Provide the (X, Y) coordinate of the cell's center where the given text is located.  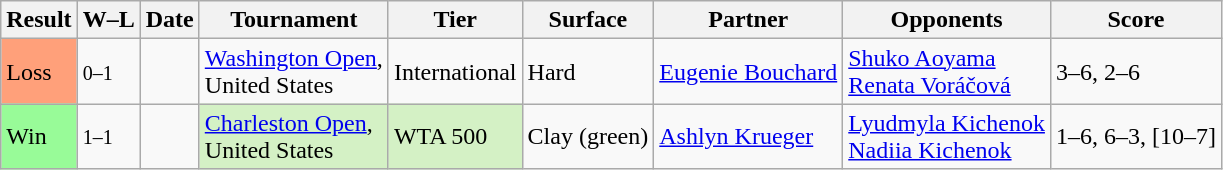
0–1 (108, 72)
Opponents (947, 20)
Tournament (294, 20)
Result (39, 20)
Eugenie Bouchard (748, 72)
Surface (588, 20)
Charleston Open, United States (294, 136)
1–6, 6–3, [10–7] (1136, 136)
Washington Open, United States (294, 72)
Lyudmyla Kichenok Nadiia Kichenok (947, 136)
Tier (455, 20)
Hard (588, 72)
Partner (748, 20)
Shuko Aoyama Renata Voráčová (947, 72)
Ashlyn Krueger (748, 136)
3–6, 2–6 (1136, 72)
Date (170, 20)
WTA 500 (455, 136)
W–L (108, 20)
Clay (green) (588, 136)
Loss (39, 72)
Score (1136, 20)
Win (39, 136)
1–1 (108, 136)
International (455, 72)
